Determine the (x, y) coordinate at the center of the cell enclosing the given text.  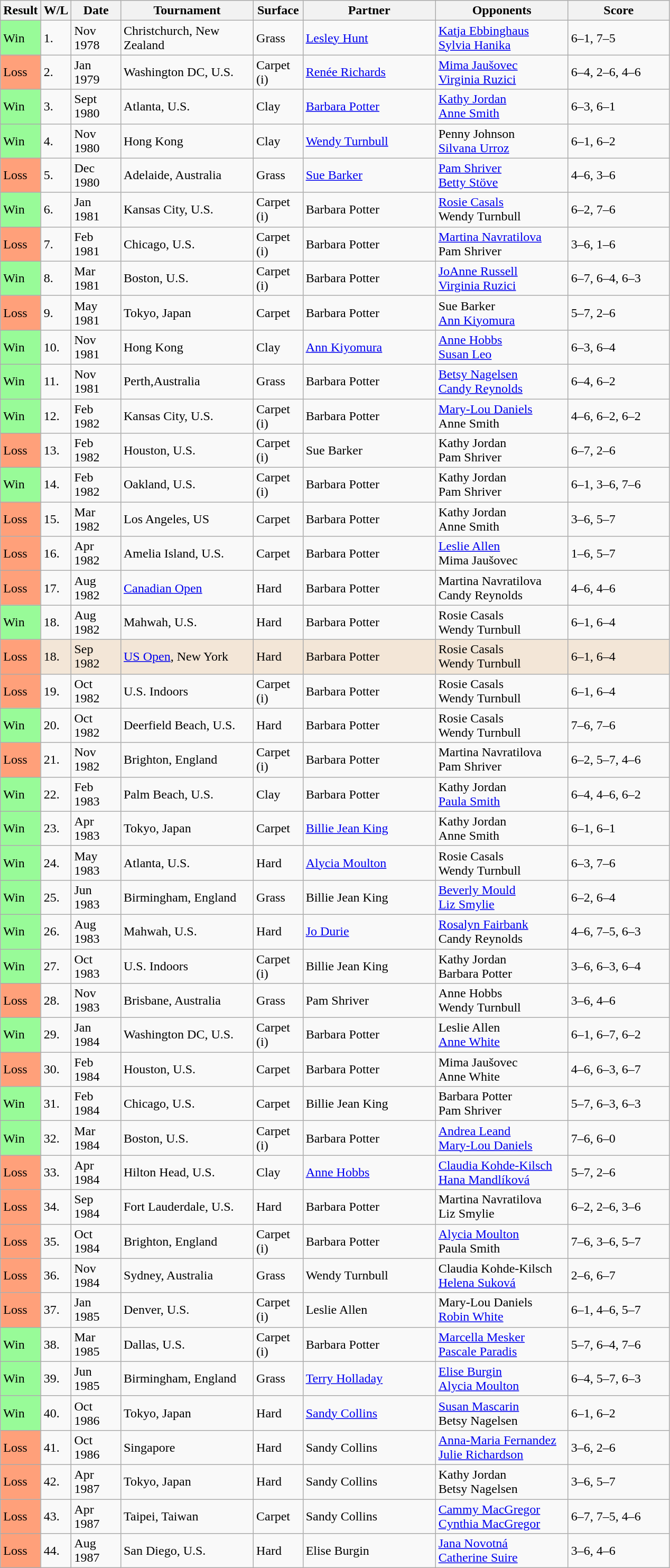
Apr 1983 (96, 829)
W/L (56, 11)
Kathy Jordan Barbara Potter (502, 966)
Claudia Kohde-Kilsch Hana Mandlíková (502, 1172)
Mar 1982 (96, 519)
4–6, 6–3, 6–7 (618, 1070)
5. (56, 175)
Score (618, 11)
Penny Johnson Silvana Urroz (502, 141)
Anne Hobbs Susan Leo (502, 347)
Partner (369, 11)
Jan 1984 (96, 1035)
3–6, 1–6 (618, 244)
6–4, 6–2 (618, 382)
Mary-Lou Daniels Robin White (502, 1310)
26. (56, 931)
Anna-Maria Fernandez Julie Richardson (502, 1447)
Andrea Leand Mary-Lou Daniels (502, 1138)
Tournament (187, 11)
29. (56, 1035)
31. (56, 1103)
6–4, 5–7, 6–3 (618, 1378)
Nov 1980 (96, 141)
Kathy Jordan Betsy Nagelsen (502, 1482)
6–2, 6–4 (618, 897)
Canadian Open (187, 588)
14. (56, 485)
6–4, 2–6, 4–6 (618, 72)
Leslie Allen Anne White (502, 1035)
1–6, 5–7 (618, 554)
Jo Durie (369, 931)
7–6, 6–0 (618, 1138)
Elise Burgin Alycia Moulton (502, 1378)
Dec 1980 (96, 175)
Apr 1982 (96, 554)
Christchurch, New Zealand (187, 38)
4–6, 3–6 (618, 175)
Pam Shriver Betty Stöve (502, 175)
Deerfield Beach, U.S. (187, 725)
27. (56, 966)
Jan 1979 (96, 72)
Aug 1983 (96, 931)
Renée Richards (369, 72)
Mima Jaušovec Anne White (502, 1070)
17. (56, 588)
Anne Hobbs Wendy Turnbull (502, 1001)
Jun 1985 (96, 1378)
Jan 1981 (96, 209)
Leslie Allen Mima Jaušovec (502, 554)
Surface (278, 11)
15. (56, 519)
Marcella Mesker Pascale Paradis (502, 1344)
Palm Beach, U.S. (187, 794)
Apr 1984 (96, 1172)
40. (56, 1413)
Adelaide, Australia (187, 175)
3. (56, 107)
San Diego, U.S. (187, 1551)
Nov 1984 (96, 1276)
Dallas, U.S. (187, 1344)
6–3, 6–4 (618, 347)
20. (56, 725)
6–1, 3–6, 7–6 (618, 485)
Claudia Kohde-Kilsch Helena Suková (502, 1276)
Feb 1983 (96, 794)
1. (56, 38)
Alycia Moulton Paula Smith (502, 1241)
Cammy MacGregor Cynthia MacGregor (502, 1516)
Result (21, 11)
36. (56, 1276)
3–6, 2–6 (618, 1447)
4. (56, 141)
Sue Barker Ann Kiyomura (502, 313)
38. (56, 1344)
5–7, 6–3, 6–3 (618, 1103)
Los Angeles, US (187, 519)
Feb 1981 (96, 244)
Date (96, 11)
24. (56, 862)
Sept 1980 (96, 107)
Nov 1978 (96, 38)
33. (56, 1172)
4–6, 7–5, 6–3 (618, 931)
Katja Ebbinghaus Sylvia Hanika (502, 38)
41. (56, 1447)
6–2, 2–6, 3–6 (618, 1207)
Taipei, Taiwan (187, 1516)
6–2, 7–6 (618, 209)
8. (56, 278)
JoAnne Russell Virginia Ruzici (502, 278)
Sydney, Australia (187, 1276)
Sep 1984 (96, 1207)
Mary-Lou Daniels Anne Smith (502, 415)
Mar 1984 (96, 1138)
32. (56, 1138)
22. (56, 794)
Denver, U.S. (187, 1310)
Pam Shriver (369, 1001)
Opponents (502, 11)
34. (56, 1207)
39. (56, 1378)
6–7, 6–4, 6–3 (618, 278)
6–7, 2–6 (618, 450)
US Open, New York (187, 656)
Elise Burgin (369, 1551)
7–6, 3–6, 5–7 (618, 1241)
6. (56, 209)
May 1981 (96, 313)
42. (56, 1482)
35. (56, 1241)
Nov 1983 (96, 1001)
6–2, 5–7, 4–6 (618, 760)
6–1, 4–6, 5–7 (618, 1310)
Hilton Head, U.S. (187, 1172)
Martina Navratilova Candy Reynolds (502, 588)
44. (56, 1551)
Betsy Nagelsen Candy Reynolds (502, 382)
43. (56, 1516)
28. (56, 1001)
Sep 1982 (96, 656)
6–1, 6–1 (618, 829)
Martina Navratilova Liz Smylie (502, 1207)
Mima Jaušovec Virginia Ruzici (502, 72)
Alycia Moulton (369, 862)
Anne Hobbs (369, 1172)
4–6, 4–6 (618, 588)
4–6, 6–2, 6–2 (618, 415)
12. (56, 415)
3–6, 6–3, 6–4 (618, 966)
Barbara Potter Pam Shriver (502, 1103)
6–3, 6–1 (618, 107)
25. (56, 897)
Jana Novotná Catherine Suire (502, 1551)
Jun 1983 (96, 897)
Perth,Australia (187, 382)
30. (56, 1070)
Terry Holladay (369, 1378)
Singapore (187, 1447)
7. (56, 244)
7–6, 7–6 (618, 725)
Beverly Mould Liz Smylie (502, 897)
Brisbane, Australia (187, 1001)
Rosalyn Fairbank Candy Reynolds (502, 931)
Oakland, U.S. (187, 485)
6–7, 7–5, 4–6 (618, 1516)
Lesley Hunt (369, 38)
Jan 1985 (96, 1310)
Amelia Island, U.S. (187, 554)
5–7, 6–4, 7–6 (618, 1344)
Aug 1987 (96, 1551)
16. (56, 554)
13. (56, 450)
Leslie Allen (369, 1310)
21. (56, 760)
Oct 1983 (96, 966)
2–6, 6–7 (618, 1276)
May 1983 (96, 862)
37. (56, 1310)
Oct 1984 (96, 1241)
6–4, 4–6, 6–2 (618, 794)
6–3, 7–6 (618, 862)
11. (56, 382)
6–1, 7–5 (618, 38)
Mar 1981 (96, 278)
9. (56, 313)
Nov 1982 (96, 760)
2. (56, 72)
Mar 1985 (96, 1344)
Fort Lauderdale, U.S. (187, 1207)
10. (56, 347)
6–1, 6–7, 6–2 (618, 1035)
23. (56, 829)
Ann Kiyomura (369, 347)
19. (56, 691)
Susan Mascarin Betsy Nagelsen (502, 1413)
Kathy Jordan Paula Smith (502, 794)
